Provide the [X, Y] coordinate of the cell's center where the given text is located.  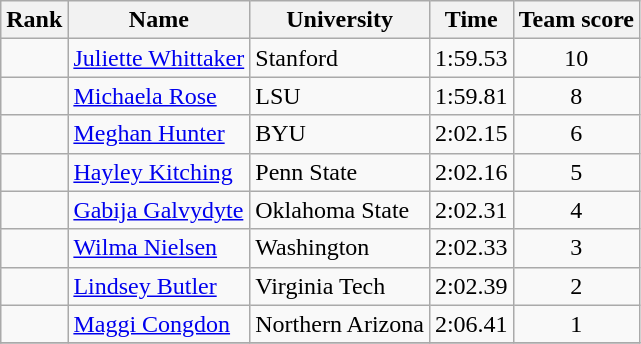
University [340, 20]
5 [576, 172]
Michaela Rose [159, 96]
Maggi Congdon [159, 324]
2:06.41 [471, 324]
1 [576, 324]
8 [576, 96]
LSU [340, 96]
2:02.15 [471, 134]
Juliette Whittaker [159, 58]
3 [576, 248]
Northern Arizona [340, 324]
2:02.33 [471, 248]
Team score [576, 20]
Penn State [340, 172]
2 [576, 286]
Wilma Nielsen [159, 248]
6 [576, 134]
Oklahoma State [340, 210]
Washington [340, 248]
BYU [340, 134]
Time [471, 20]
2:02.39 [471, 286]
Stanford [340, 58]
4 [576, 210]
10 [576, 58]
Name [159, 20]
Meghan Hunter [159, 134]
Lindsey Butler [159, 286]
Virginia Tech [340, 286]
2:02.16 [471, 172]
2:02.31 [471, 210]
1:59.53 [471, 58]
Hayley Kitching [159, 172]
Rank [34, 20]
1:59.81 [471, 96]
Gabija Galvydyte [159, 210]
